Detect which cell encompasses the target text, then output its (x, y) center coordinate. 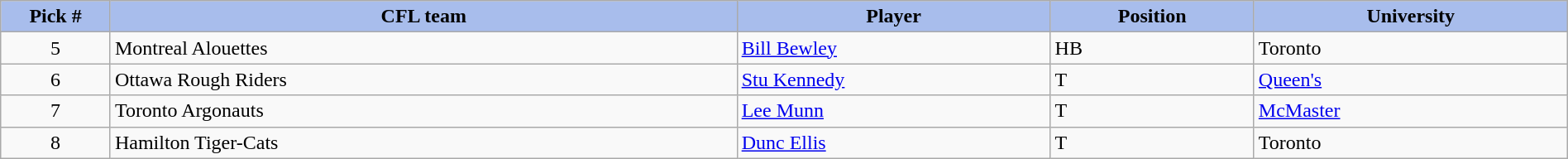
McMaster (1411, 111)
Hamilton Tiger-Cats (423, 142)
Toronto Argonauts (423, 111)
CFL team (423, 17)
Ottawa Rough Riders (423, 79)
Bill Bewley (893, 48)
Montreal Alouettes (423, 48)
8 (56, 142)
University (1411, 17)
7 (56, 111)
6 (56, 79)
Lee Munn (893, 111)
5 (56, 48)
Player (893, 17)
Position (1152, 17)
Stu Kennedy (893, 79)
Queen's (1411, 79)
Pick # (56, 17)
Dunc Ellis (893, 142)
HB (1152, 48)
